Provide the (x, y) coordinate of the cell's center where the given text is located.  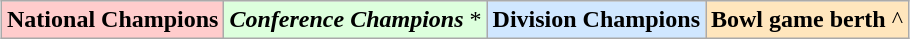
National Champions (113, 20)
Bowl game berth ^ (808, 20)
Division Champions (596, 20)
Conference Champions * (356, 20)
